Find where the given text appears and provide that cell's center as [x, y] coordinate. 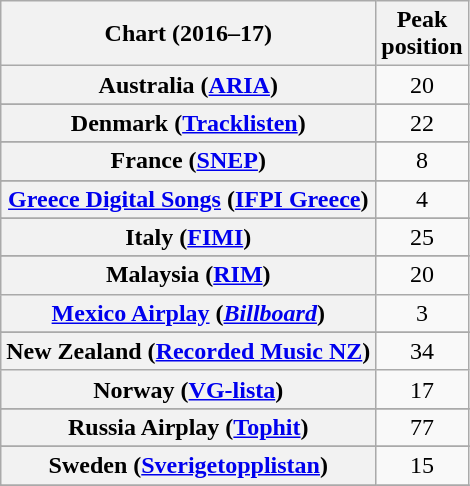
Peak position [422, 34]
Australia (ARIA) [188, 85]
4 [422, 199]
17 [422, 389]
25 [422, 237]
Chart (2016–17) [188, 34]
3 [422, 313]
77 [422, 427]
New Zealand (Recorded Music NZ) [188, 351]
Russia Airplay (Tophit) [188, 427]
Mexico Airplay (Billboard) [188, 313]
15 [422, 465]
8 [422, 161]
Malaysia (RIM) [188, 275]
22 [422, 123]
Norway (VG-lista) [188, 389]
Sweden (Sverigetopplistan) [188, 465]
Denmark (Tracklisten) [188, 123]
France (SNEP) [188, 161]
34 [422, 351]
Greece Digital Songs (IFPI Greece) [188, 199]
Italy (FIMI) [188, 237]
